Return the (x, y) coordinate for the center point of the cell that contains the specified text.  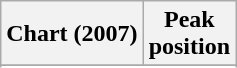
Chart (2007) (72, 34)
Peakposition (189, 34)
